Determine the (X, Y) coordinate at the center of the cell enclosing the given text.  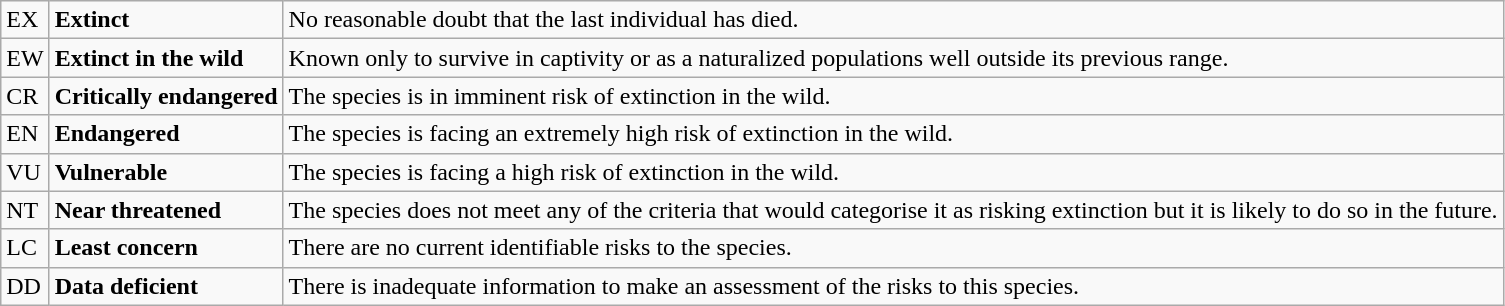
NT (25, 210)
DD (25, 286)
Vulnerable (166, 172)
The species is facing a high risk of extinction in the wild. (893, 172)
LC (25, 248)
VU (25, 172)
Least concern (166, 248)
The species is in imminent risk of extinction in the wild. (893, 96)
Near threatened (166, 210)
Extinct (166, 20)
EN (25, 134)
EW (25, 58)
Critically endangered (166, 96)
CR (25, 96)
Extinct in the wild (166, 58)
The species does not meet any of the criteria that would categorise it as risking extinction but it is likely to do so in the future. (893, 210)
EX (25, 20)
There is inadequate information to make an assessment of the risks to this species. (893, 286)
There are no current identifiable risks to the species. (893, 248)
Known only to survive in captivity or as a naturalized populations well outside its previous range. (893, 58)
Endangered (166, 134)
The species is facing an extremely high risk of extinction in the wild. (893, 134)
No reasonable doubt that the last individual has died. (893, 20)
Data deficient (166, 286)
